Capture the cell that displays the provided text and extract its (x, y) central coordinate. 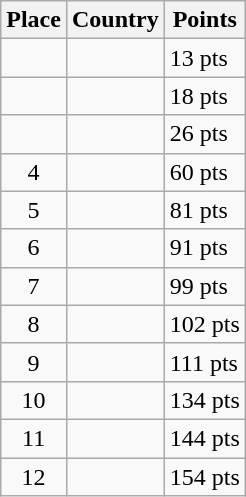
144 pts (204, 438)
9 (34, 362)
26 pts (204, 134)
13 pts (204, 58)
134 pts (204, 400)
154 pts (204, 477)
11 (34, 438)
12 (34, 477)
10 (34, 400)
Points (204, 20)
99 pts (204, 286)
111 pts (204, 362)
4 (34, 172)
18 pts (204, 96)
102 pts (204, 324)
Place (34, 20)
81 pts (204, 210)
91 pts (204, 248)
7 (34, 286)
6 (34, 248)
8 (34, 324)
Country (115, 20)
60 pts (204, 172)
5 (34, 210)
